Find where the given text appears and provide that cell's center as [X, Y] coordinate. 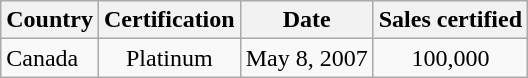
Certification [169, 20]
Date [306, 20]
100,000 [450, 58]
Canada [50, 58]
Sales certified [450, 20]
May 8, 2007 [306, 58]
Platinum [169, 58]
Country [50, 20]
